Capture the cell that displays the provided text and extract its (X, Y) central coordinate. 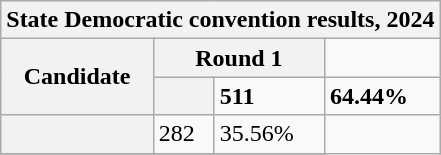
State Democratic convention results, 2024 (220, 20)
Round 1 (238, 58)
64.44% (382, 96)
511 (269, 96)
35.56% (269, 134)
Candidate (78, 77)
282 (184, 134)
